Pinpoint the cell where the given text exists, returning its (x, y) midpoint coordinate. 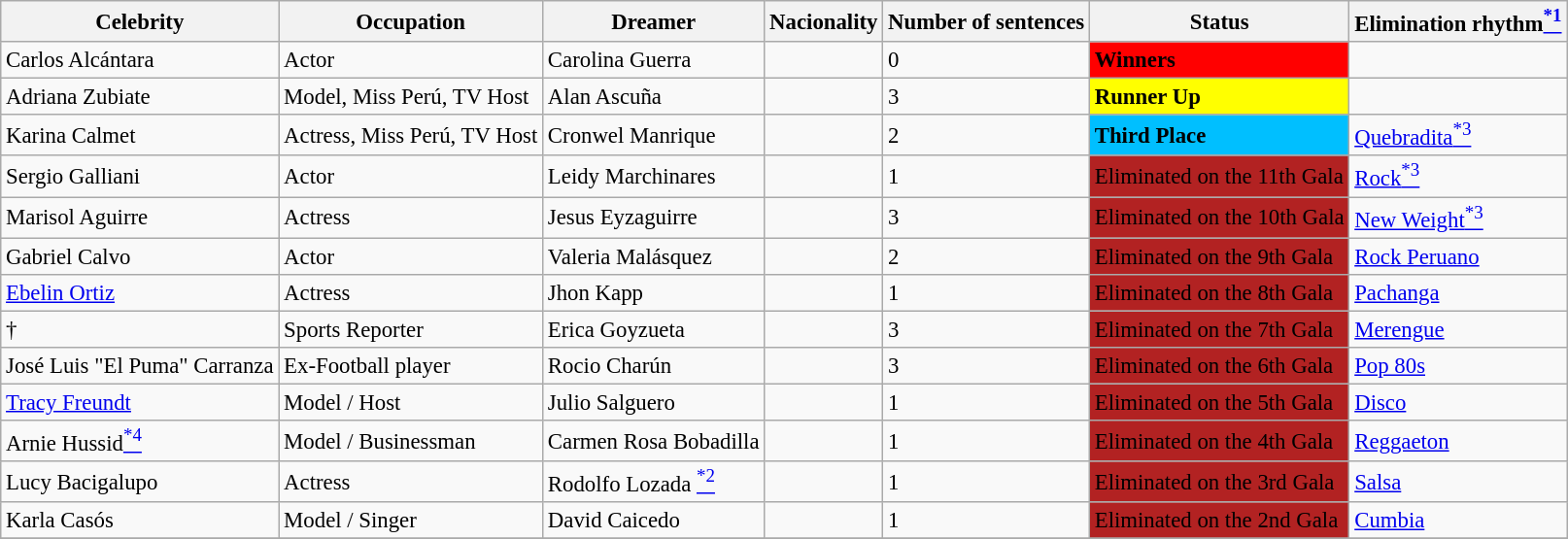
Carlos Alcántara (140, 60)
Status (1218, 21)
Rodolfo Lozada *2 (654, 482)
Number of sentences (987, 21)
Julio Salguero (654, 402)
0 (987, 60)
Model / Businessman (411, 441)
Cronwel Manrique (654, 135)
Dreamer (654, 21)
Alan Ascuña (654, 97)
Runner Up (1218, 97)
Karla Casós (140, 521)
Cumbia (1458, 521)
Rocio Charún (654, 366)
Ex-Football player (411, 366)
Jesus Eyzaguirre (654, 218)
Winners (1218, 60)
Eliminated on the 5th Gala (1218, 402)
Rock*3 (1458, 176)
New Weight*3 (1458, 218)
Sergio Galliani (140, 176)
Nacionality (824, 21)
Eliminated on the 11th Gala (1218, 176)
Carmen Rosa Bobadilla (654, 441)
Quebradita*3 (1458, 135)
Arnie Hussid*4 (140, 441)
David Caicedo (654, 521)
Eliminated on the 4th Gala (1218, 441)
† (140, 329)
Model / Host (411, 402)
Valeria Malásquez (654, 256)
Model, Miss Perú, TV Host (411, 97)
Sports Reporter (411, 329)
Eliminated on the 9th Gala (1218, 256)
Adriana Zubiate (140, 97)
Actress, Miss Perú, TV Host (411, 135)
José Luis "El Puma" Carranza (140, 366)
Rock Peruano (1458, 256)
Eliminated on the 10th Gala (1218, 218)
Reggaeton (1458, 441)
Eliminated on the 8th Gala (1218, 292)
Eliminated on the 2nd Gala (1218, 521)
Occupation (411, 21)
Leidy Marchinares (654, 176)
Tracy Freundt (140, 402)
Carolina Guerra (654, 60)
Merengue (1458, 329)
Ebelin Ortiz (140, 292)
Eliminated on the 6th Gala (1218, 366)
Celebrity (140, 21)
Pachanga (1458, 292)
Third Place (1218, 135)
Salsa (1458, 482)
Erica Goyzueta (654, 329)
Disco (1458, 402)
Model / Singer (411, 521)
Eliminated on the 3rd Gala (1218, 482)
Elimination rhythm*1 (1458, 21)
Gabriel Calvo (140, 256)
Jhon Kapp (654, 292)
Eliminated on the 7th Gala (1218, 329)
Lucy Bacigalupo (140, 482)
Karina Calmet (140, 135)
Pop 80s (1458, 366)
Marisol Aguirre (140, 218)
